Capture the cell that displays the provided text and extract its [X, Y] central coordinate. 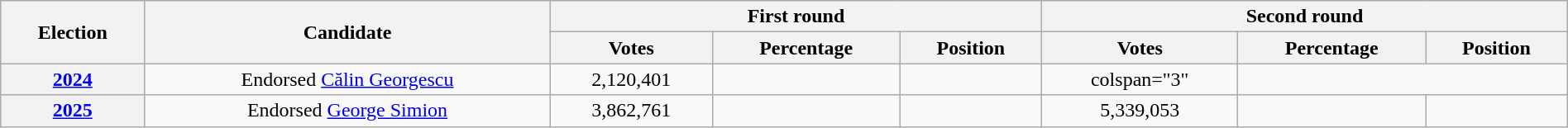
Endorsed Călin Georgescu [347, 79]
First round [796, 17]
Endorsed George Simion [347, 111]
Second round [1305, 17]
Candidate [347, 32]
2,120,401 [631, 79]
colspan="3" [1140, 79]
3,862,761 [631, 111]
2025 [73, 111]
2024 [73, 79]
Election [73, 32]
5,339,053 [1140, 111]
